Return [x, y] of the center of cell containing provided text 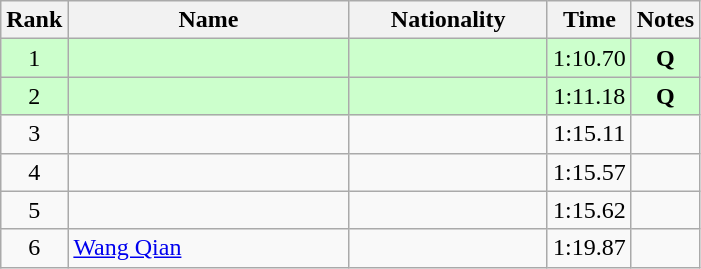
5 [34, 210]
Nationality [448, 20]
1 [34, 58]
4 [34, 172]
3 [34, 134]
1:10.70 [589, 58]
1:15.57 [589, 172]
2 [34, 96]
Wang Qian [208, 248]
6 [34, 248]
Rank [34, 20]
1:15.62 [589, 210]
1:19.87 [589, 248]
Name [208, 20]
Notes [665, 20]
1:15.11 [589, 134]
Time [589, 20]
1:11.18 [589, 96]
